Find where the given text appears and provide that cell's center as (X, Y) coordinate. 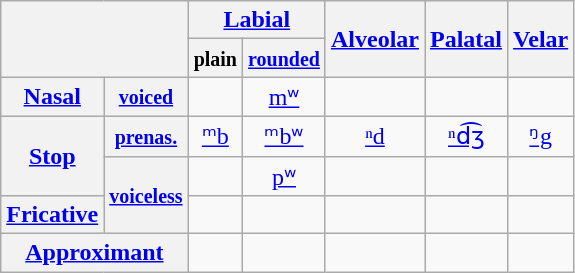
prenas. (146, 136)
Palatal (466, 39)
Approximant (94, 253)
ᵐbʷ (284, 136)
Velar (541, 39)
Labial (256, 20)
ᵐb (215, 136)
ⁿd (374, 136)
pʷ (284, 176)
plain (215, 58)
rounded (284, 58)
Alveolar (374, 39)
ᵑg (541, 136)
Nasal (52, 97)
voiceless (146, 195)
mʷ (284, 97)
ⁿd͡ʒ (466, 136)
voiced (146, 97)
Stop (52, 156)
Fricative (52, 215)
